Find where the given text appears and provide that cell's center as [X, Y] coordinate. 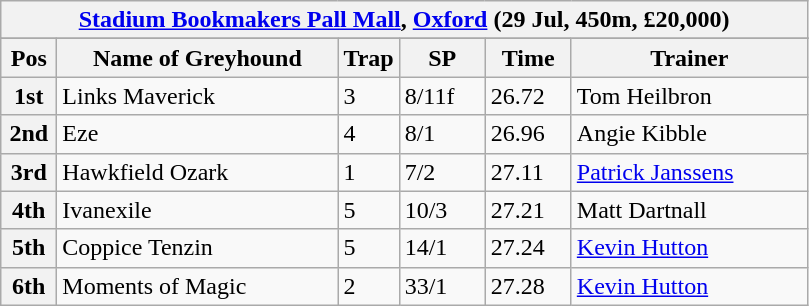
2 [368, 286]
Hawkfield Ozark [198, 172]
Eze [198, 134]
Trap [368, 58]
26.96 [528, 134]
8/11f [442, 96]
Tom Heilbron [689, 96]
26.72 [528, 96]
Ivanexile [198, 210]
Links Maverick [198, 96]
27.28 [528, 286]
6th [29, 286]
1st [29, 96]
7/2 [442, 172]
2nd [29, 134]
3rd [29, 172]
1 [368, 172]
Matt Dartnall [689, 210]
10/3 [442, 210]
SP [442, 58]
27.21 [528, 210]
5th [29, 248]
4 [368, 134]
Moments of Magic [198, 286]
27.24 [528, 248]
Pos [29, 58]
Stadium Bookmakers Pall Mall, Oxford (29 Jul, 450m, £20,000) [404, 20]
27.11 [528, 172]
Patrick Janssens [689, 172]
Angie Kibble [689, 134]
14/1 [442, 248]
Name of Greyhound [198, 58]
Trainer [689, 58]
33/1 [442, 286]
3 [368, 96]
4th [29, 210]
Time [528, 58]
8/1 [442, 134]
Coppice Tenzin [198, 248]
